Detect which cell encompasses the target text, then output its [x, y] center coordinate. 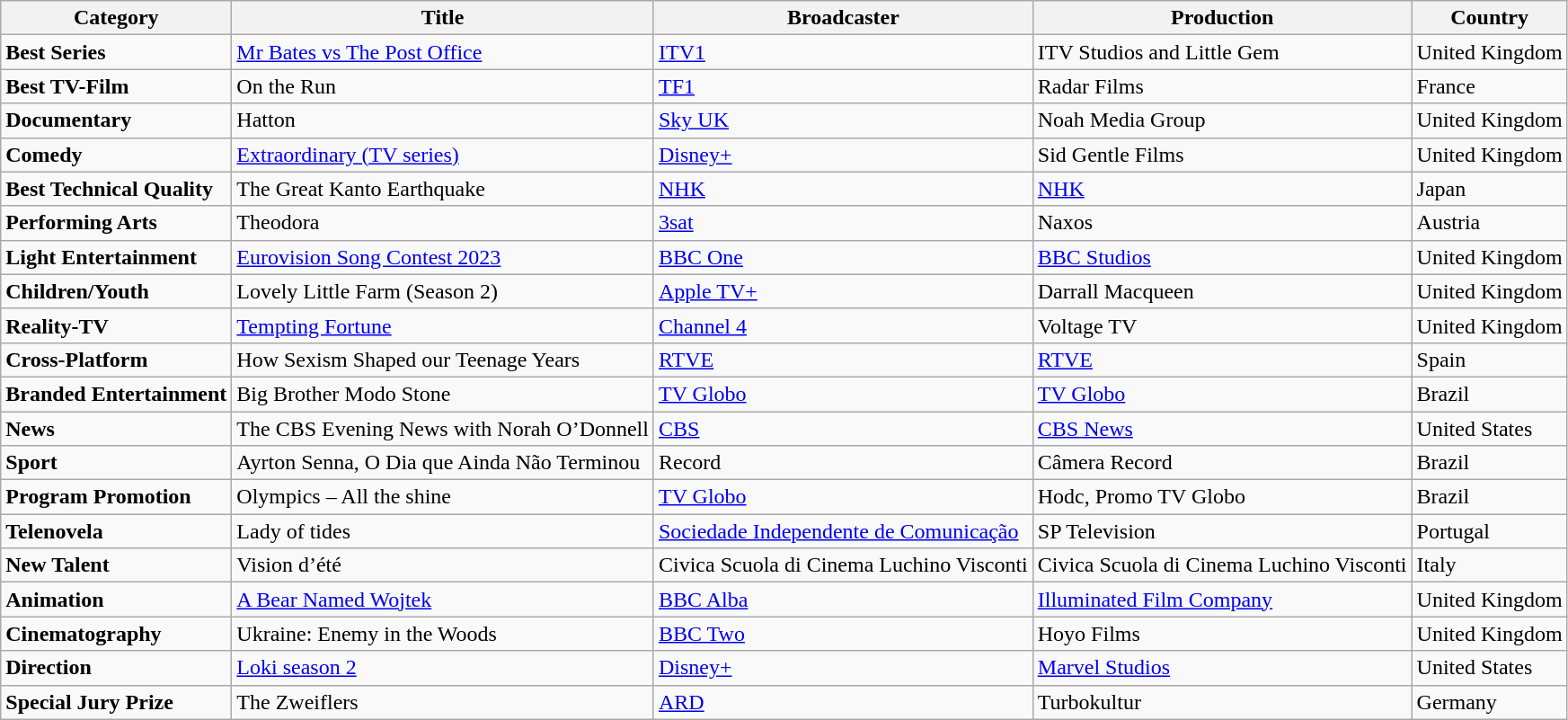
Program Promotion [117, 497]
Naxos [1222, 223]
Sport [117, 463]
Theodora [443, 223]
Apple TV+ [843, 291]
Japan [1490, 189]
Hatton [443, 120]
Country [1490, 18]
Austria [1490, 223]
Comedy [117, 155]
Vision d’été [443, 565]
Best Series [117, 52]
Noah Media Group [1222, 120]
Olympics – All the shine [443, 497]
Branded Entertainment [117, 394]
Darrall Macqueen [1222, 291]
Câmera Record [1222, 463]
Reality-TV [117, 325]
Portugal [1490, 531]
BBC One [843, 257]
Hoyo Films [1222, 634]
Illuminated Film Company [1222, 600]
ITV Studios and Little Gem [1222, 52]
Performing Arts [117, 223]
Turbokultur [1222, 702]
Broadcaster [843, 18]
The CBS Evening News with Norah O’Donnell [443, 429]
Documentary [117, 120]
News [117, 429]
TF1 [843, 86]
Special Jury Prize [117, 702]
BBC Studios [1222, 257]
Children/Youth [117, 291]
BBC Two [843, 634]
Big Brother Modo Stone [443, 394]
BBC Alba [843, 600]
Marvel Studios [1222, 668]
A Bear Named Wojtek [443, 600]
Voltage TV [1222, 325]
Cross-Platform [117, 360]
Ukraine: Enemy in the Woods [443, 634]
Light Entertainment [117, 257]
Lovely Little Farm (Season 2) [443, 291]
The Zweiflers [443, 702]
SP Television [1222, 531]
New Talent [117, 565]
CBS [843, 429]
On the Run [443, 86]
France [1490, 86]
Sid Gentle Films [1222, 155]
Channel 4 [843, 325]
Telenovela [117, 531]
ITV1 [843, 52]
Title [443, 18]
Category [117, 18]
Hodc, Promo TV Globo [1222, 497]
Lady of tides [443, 531]
Extraordinary (TV series) [443, 155]
Spain [1490, 360]
Eurovision Song Contest 2023 [443, 257]
Cinematography [117, 634]
Sociedade Independente de Comunicação [843, 531]
Loki season 2 [443, 668]
Germany [1490, 702]
How Sexism Shaped our Teenage Years [443, 360]
CBS News [1222, 429]
Mr Bates vs The Post Office [443, 52]
Direction [117, 668]
ARD [843, 702]
Sky UK [843, 120]
Animation [117, 600]
Radar Films [1222, 86]
Tempting Fortune [443, 325]
3sat [843, 223]
Italy [1490, 565]
The Great Kanto Earthquake [443, 189]
Best TV-Film [117, 86]
Record [843, 463]
Production [1222, 18]
Ayrton Senna, O Dia que Ainda Não Terminou [443, 463]
Best Technical Quality [117, 189]
